Identify which cell holds the provided text, then report its [x, y] central coordinate. 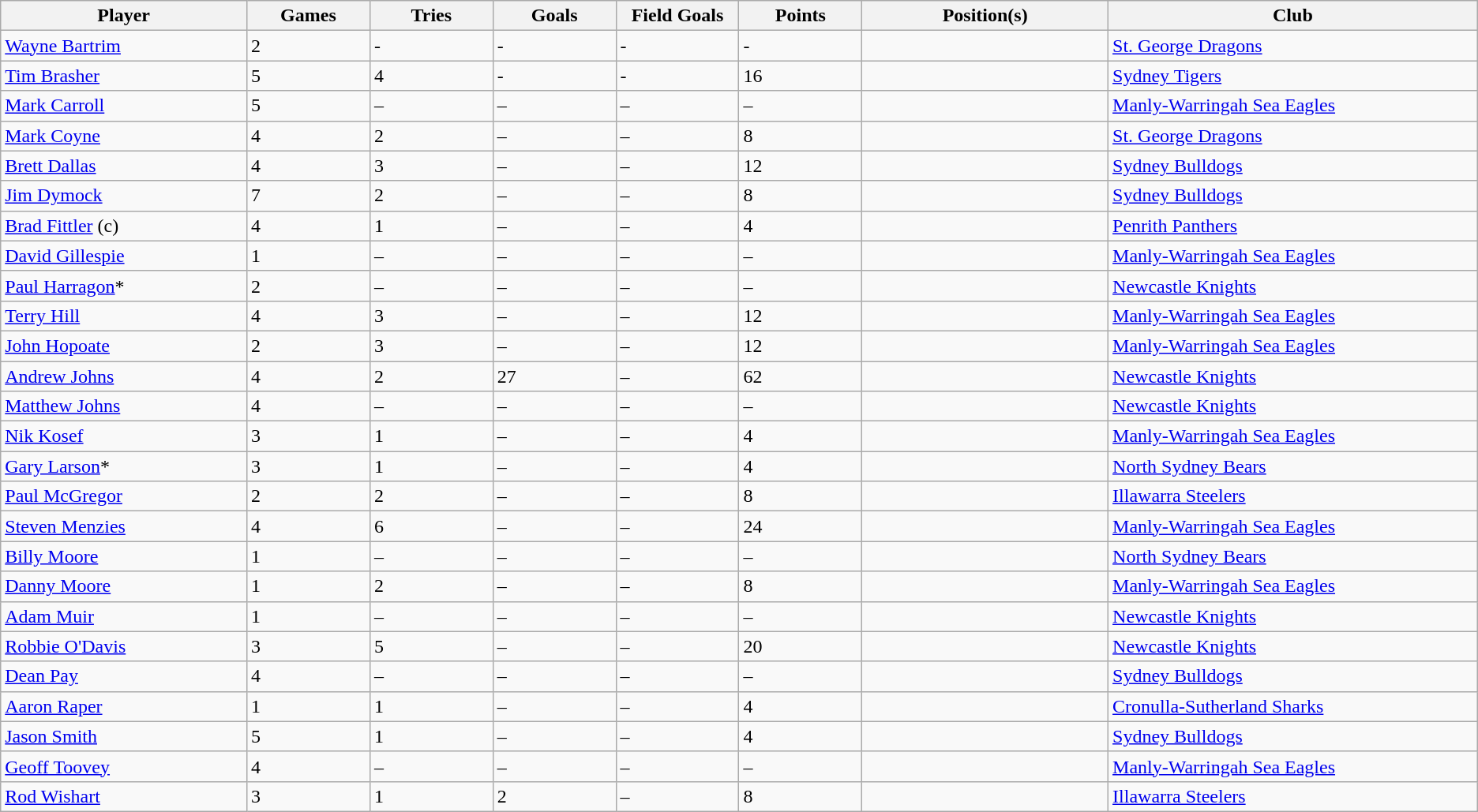
Brett Dallas [124, 166]
John Hopoate [124, 346]
Aaron Raper [124, 706]
Jim Dymock [124, 196]
27 [554, 376]
Tries [431, 16]
Sydney Tigers [1293, 76]
24 [801, 526]
Gary Larson* [124, 466]
Jason Smith [124, 736]
Goals [554, 16]
Adam Muir [124, 616]
Terry Hill [124, 316]
Paul McGregor [124, 496]
Geoff Toovey [124, 766]
Mark Carroll [124, 106]
David Gillespie [124, 256]
Mark Coyne [124, 136]
Andrew Johns [124, 376]
Penrith Panthers [1293, 226]
Tim Brasher [124, 76]
Nik Kosef [124, 436]
Matthew Johns [124, 406]
Paul Harragon* [124, 286]
20 [801, 646]
Billy Moore [124, 556]
Cronulla-Sutherland Sharks [1293, 706]
Club [1293, 16]
Points [801, 16]
Robbie O'Davis [124, 646]
Dean Pay [124, 676]
Rod Wishart [124, 796]
Steven Menzies [124, 526]
Brad Fittler (c) [124, 226]
Danny Moore [124, 586]
Position(s) [985, 16]
7 [308, 196]
62 [801, 376]
Wayne Bartrim [124, 46]
Player [124, 16]
Games [308, 16]
6 [431, 526]
Field Goals [677, 16]
16 [801, 76]
